Identify which cell holds the provided text, then report its [X, Y] central coordinate. 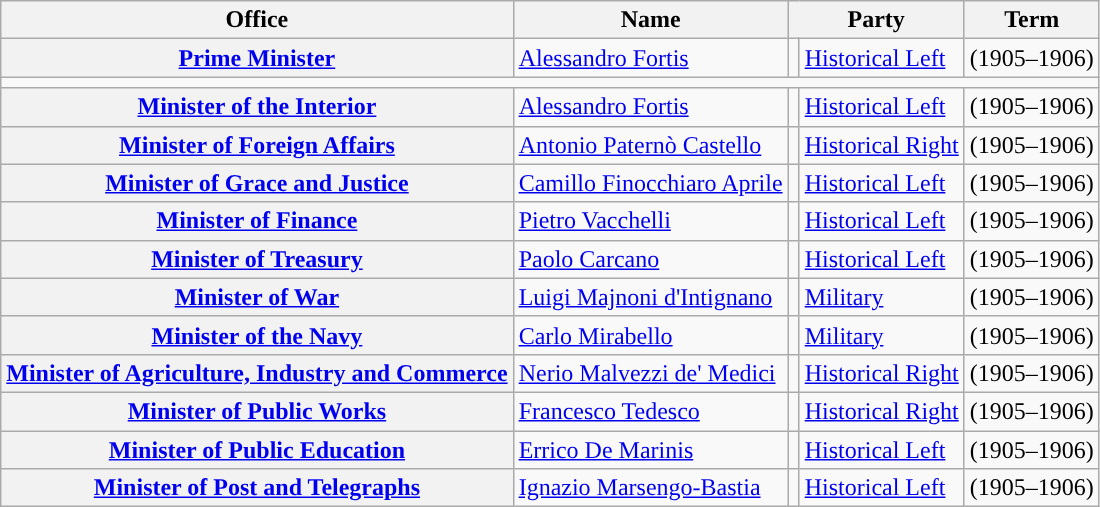
Antonio Paternò Castello [650, 145]
Ignazio Marsengo-Bastia [650, 488]
Term [1032, 20]
Minister of Grace and Justice [257, 183]
Minister of the Navy [257, 335]
Minister of Public Works [257, 411]
Camillo Finocchiaro Aprile [650, 183]
Prime Minister [257, 58]
Minister of the Interior [257, 107]
Carlo Mirabello [650, 335]
Minister of Foreign Affairs [257, 145]
Party [876, 20]
Minister of Public Education [257, 449]
Name [650, 20]
Minister of Treasury [257, 259]
Minister of Post and Telegraphs [257, 488]
Minister of War [257, 297]
Luigi Majnoni d'Intignano [650, 297]
Minister of Agriculture, Industry and Commerce [257, 373]
Paolo Carcano [650, 259]
Francesco Tedesco [650, 411]
Pietro Vacchelli [650, 221]
Nerio Malvezzi de' Medici [650, 373]
Office [257, 20]
Errico De Marinis [650, 449]
Minister of Finance [257, 221]
